For the text-containing cell, return its midpoint in (X, Y) coordinate format. 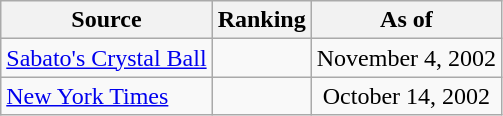
New York Times (106, 96)
November 4, 2002 (406, 58)
Sabato's Crystal Ball (106, 58)
As of (406, 20)
October 14, 2002 (406, 96)
Ranking (262, 20)
Source (106, 20)
